Extract the (X, Y) coordinate from the center of the cell holding the provided text.  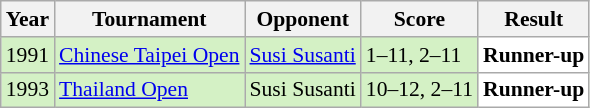
Result (534, 19)
1–11, 2–11 (420, 55)
Opponent (302, 19)
1993 (28, 90)
Tournament (149, 19)
Chinese Taipei Open (149, 55)
1991 (28, 55)
Year (28, 19)
Score (420, 19)
Thailand Open (149, 90)
10–12, 2–11 (420, 90)
